For the text-containing cell, return its midpoint in [x, y] coordinate format. 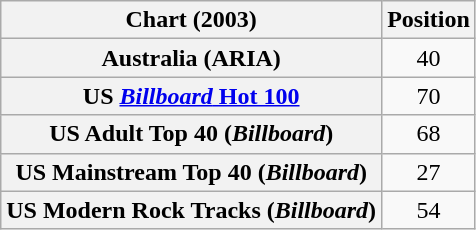
40 [429, 58]
US Modern Rock Tracks (Billboard) [192, 210]
Position [429, 20]
27 [429, 172]
54 [429, 210]
Chart (2003) [192, 20]
68 [429, 134]
70 [429, 96]
US Mainstream Top 40 (Billboard) [192, 172]
US Billboard Hot 100 [192, 96]
US Adult Top 40 (Billboard) [192, 134]
Australia (ARIA) [192, 58]
